Find where the given text appears and provide that cell's center as [X, Y] coordinate. 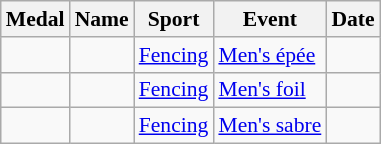
Event [270, 19]
Men's foil [270, 90]
Men's sabre [270, 126]
Date [352, 19]
Sport [174, 19]
Medal [36, 19]
Men's épée [270, 55]
Name [102, 19]
